Return the (X, Y) coordinate for the center point of the cell that contains the specified text.  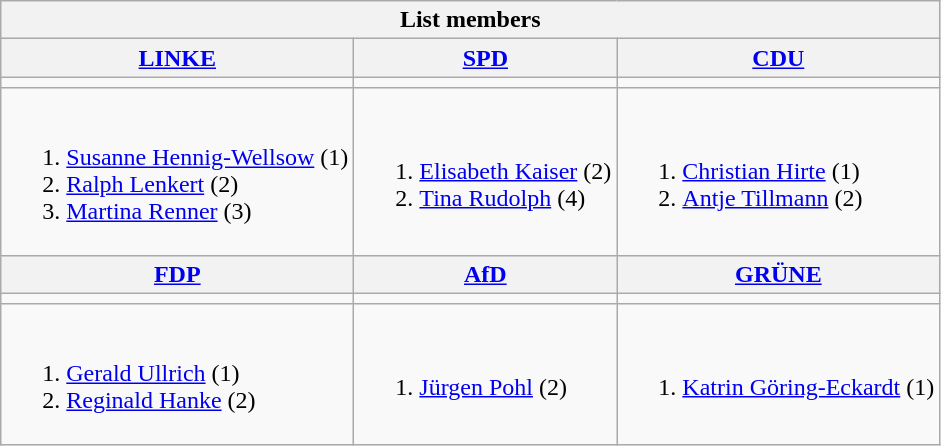
Christian Hirte (1)Antje Tillmann (2) (778, 172)
Gerald Ullrich (1)Reginald Hanke (2) (178, 374)
Susanne Hennig-Wellsow (1)Ralph Lenkert (2)Martina Renner (3) (178, 172)
AfD (486, 274)
Elisabeth Kaiser (2)Tina Rudolph (4) (486, 172)
SPD (486, 58)
LINKE (178, 58)
FDP (178, 274)
Katrin Göring-Eckardt (1) (778, 374)
CDU (778, 58)
GRÜNE (778, 274)
Jürgen Pohl (2) (486, 374)
List members (470, 20)
